Scan for the cell matching the given text and deliver its (x, y) coordinate at center. 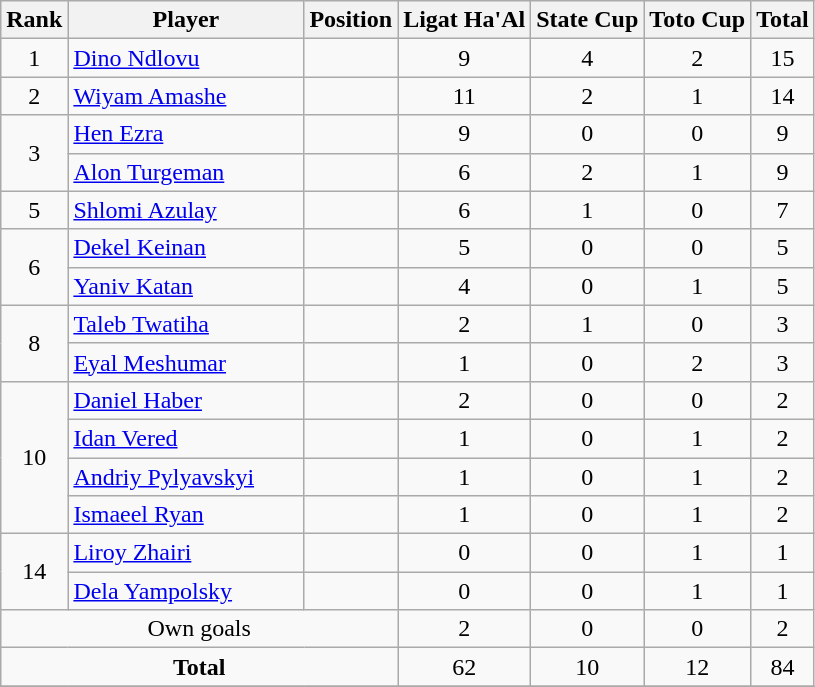
11 (464, 96)
Idan Vered (186, 438)
Rank (34, 20)
Player (186, 20)
7 (783, 210)
15 (783, 58)
Ismaeel Ryan (186, 515)
Alon Turgeman (186, 172)
Daniel Haber (186, 400)
84 (783, 667)
Toto Cup (698, 20)
62 (464, 667)
Wiyam Amashe (186, 96)
8 (34, 343)
12 (698, 667)
Dino Ndlovu (186, 58)
Dekel Keinan (186, 248)
Own goals (200, 629)
Ligat Ha'Al (464, 20)
Shlomi Azulay (186, 210)
Hen Ezra (186, 134)
Liroy Zhairi (186, 553)
Andriy Pylyavskyi (186, 477)
Dela Yampolsky (186, 591)
Position (351, 20)
Eyal Meshumar (186, 362)
State Cup (588, 20)
Taleb Twatiha (186, 324)
Yaniv Katan (186, 286)
